Identify which cell holds the provided text, then report its [X, Y] central coordinate. 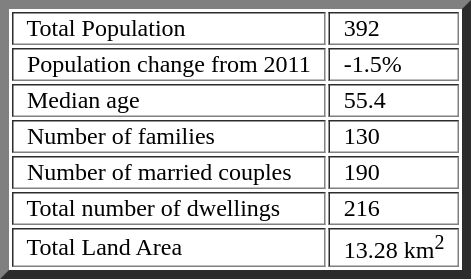
13.28 km2 [394, 248]
Number of married couples [169, 172]
55.4 [394, 100]
Population change from 2011 [169, 64]
Number of families [169, 136]
Total number of dwellings [169, 208]
216 [394, 208]
130 [394, 136]
Median age [169, 100]
-1.5% [394, 64]
392 [394, 28]
Total Land Area [169, 248]
190 [394, 172]
Total Population [169, 28]
